Return (X, Y) of the center of cell containing provided text 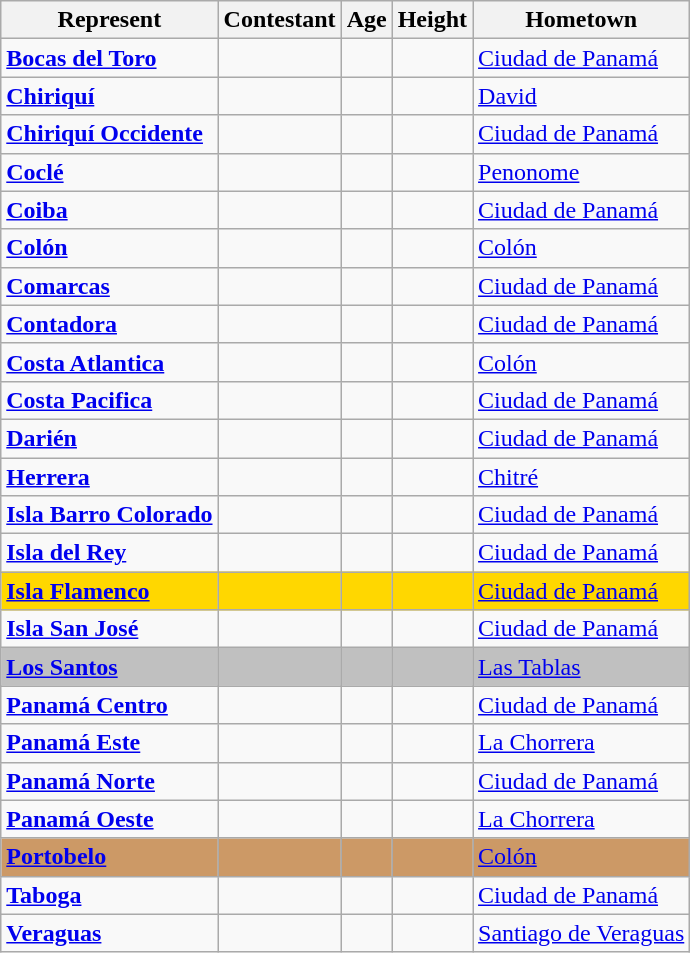
Isla del Rey (110, 553)
Panamá Oeste (110, 819)
Coiba (110, 210)
Height (432, 20)
Contestant (280, 20)
Chiriquí (110, 96)
Represent (110, 20)
David (582, 96)
Isla San José (110, 629)
Portobelo (110, 857)
Chiriquí Occidente (110, 134)
Veraguas (110, 933)
Costa Atlantica (110, 362)
Isla Barro Colorado (110, 515)
Isla Flamenco (110, 591)
Coclé (110, 172)
Age (366, 20)
Herrera (110, 477)
Darién (110, 438)
Panamá Este (110, 743)
Contadora (110, 324)
Costa Pacifica (110, 400)
Comarcas (110, 286)
Taboga (110, 895)
Chitré (582, 477)
Santiago de Veraguas (582, 933)
Panamá Centro (110, 705)
Penonome (582, 172)
Los Santos (110, 667)
Bocas del Toro (110, 58)
Hometown (582, 20)
Panamá Norte (110, 781)
Las Tablas (582, 667)
